Locate the cell with the specified text and output its [x, y] center coordinate. 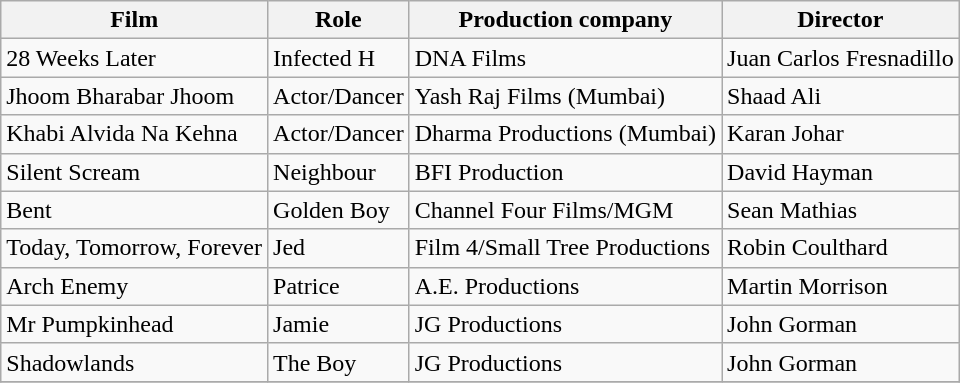
Production company [565, 20]
Shaad Ali [841, 96]
Channel Four Films/MGM [565, 210]
Patrice [339, 286]
Karan Johar [841, 134]
Director [841, 20]
Martin Morrison [841, 286]
Robin Coulthard [841, 248]
Khabi Alvida Na Kehna [134, 134]
Bent [134, 210]
Film 4/Small Tree Productions [565, 248]
Shadowlands [134, 362]
Yash Raj Films (Mumbai) [565, 96]
Jhoom Bharabar Jhoom [134, 96]
Juan Carlos Fresnadillo [841, 58]
Jamie [339, 324]
The Boy [339, 362]
Sean Mathias [841, 210]
Silent Scream [134, 172]
A.E. Productions [565, 286]
Jed [339, 248]
Dharma Productions (Mumbai) [565, 134]
Neighbour [339, 172]
Golden Boy [339, 210]
Role [339, 20]
Arch Enemy [134, 286]
Infected H [339, 58]
David Hayman [841, 172]
Mr Pumpkinhead [134, 324]
Film [134, 20]
28 Weeks Later [134, 58]
BFI Production [565, 172]
Today, Tomorrow, Forever [134, 248]
DNA Films [565, 58]
